Detect which cell encompasses the target text, then output its (X, Y) center coordinate. 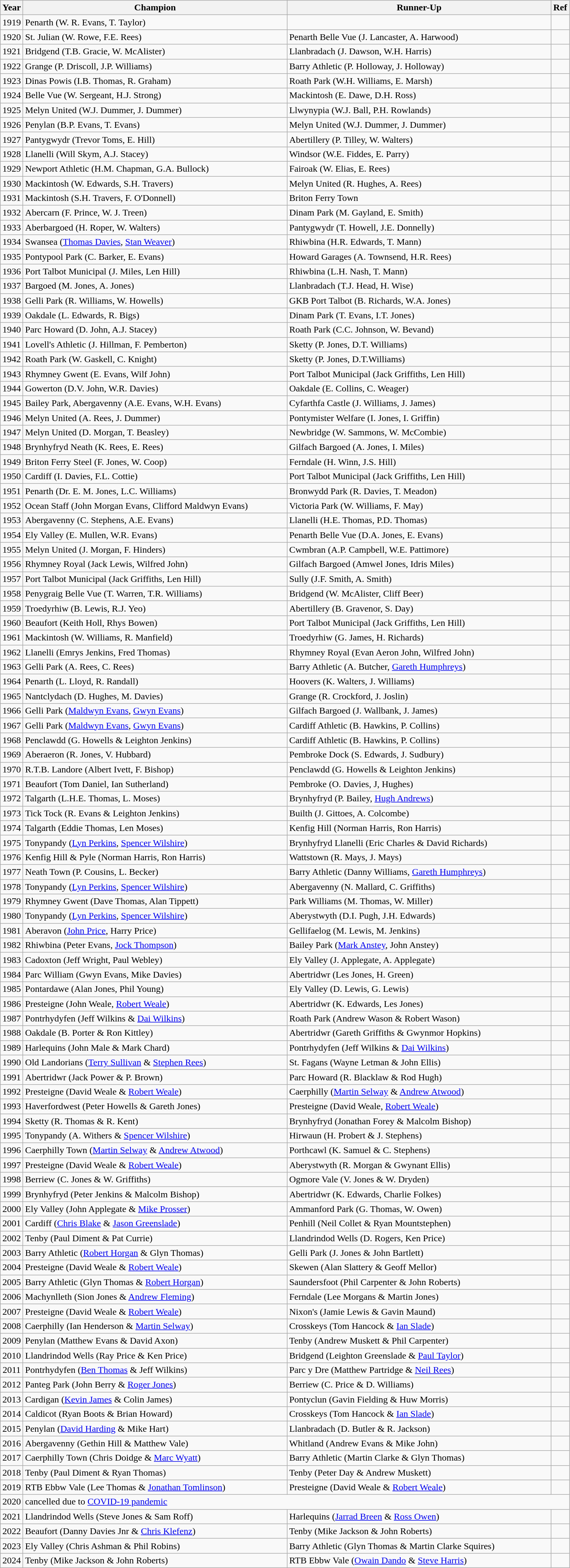
1984 (12, 975)
Brynhyfryd (Jonathan Forey & Malcolm Bishop) (419, 1121)
1990 (12, 1062)
RTB Ebbw Vale (Owain Dando & Steve Harris) (419, 1560)
Barry Athletic (Martin Clarke & Glyn Thomas) (419, 1458)
1964 (12, 682)
Sully (J.F. Smith, A. Smith) (419, 579)
Oakdale (L. Edwards, R. Bigs) (155, 315)
Oakdale (E. Collins, C. Weager) (419, 388)
1958 (12, 593)
Cyfarthfa Castle (J. Williams, J. James) (419, 403)
Parc Howard (D. John, A.J. Stacey) (155, 330)
Beaufort (Danny Davies Jnr & Chris Klefenz) (155, 1531)
Nantclydach (D. Hughes, M. Davies) (155, 696)
Rhymney Gwent (E. Evans, Wilf John) (155, 374)
Aberystwyth (D.I. Pugh, J.H. Edwards) (419, 916)
1949 (12, 462)
Hirwaun (H. Probert & J. Stephens) (419, 1136)
Gelli Park (A. Rees, C. Rees) (155, 667)
2015 (12, 1429)
1956 (12, 564)
2014 (12, 1414)
Llandrindod Wells (Steve Jones & Sam Roff) (155, 1516)
1977 (12, 872)
1968 (12, 740)
Berriew (C. Price & D. Williams) (419, 1385)
Brynhyfryd (P. Bailey, Hugh Andrews) (419, 799)
Gilfach Bargoed (A. Jones, I. Miles) (419, 447)
Gilfach Bargoed (J. Wallbank, J. James) (419, 711)
Penarth (L. Lloyd, R. Randall) (155, 682)
Sketty (P. Jones, D.T. Williams) (419, 344)
Troedyrhiw (B. Lewis, R.J. Yeo) (155, 608)
2006 (12, 1297)
Nixon's (Jamie Lewis & Gavin Maund) (419, 1311)
Roath Park (W.H. Williams, E. Marsh) (419, 81)
1963 (12, 667)
Cardigan (Kevin James & Colin James) (155, 1399)
Tenby (Andrew Muskett & Phil Carpenter) (419, 1341)
Abergavenny (N. Mallard, C. Griffiths) (419, 886)
Abertridwr (Les Jones, H. Green) (419, 975)
1972 (12, 799)
Pontymister Welfare (I. Jones, I. Griffin) (419, 418)
2019 (12, 1487)
1979 (12, 901)
1931 (12, 198)
Ocean Staff (John Morgan Evans, Clifford Maldwyn Evans) (155, 506)
Parc y Dre (Matthew Partridge & Neil Rees) (419, 1370)
1965 (12, 696)
1943 (12, 374)
St. Fagans (Wayne Letman & John Ellis) (419, 1062)
Fairoak (W. Elias, E. Rees) (419, 169)
Tick Tock (R. Evans & Leighton Jenkins) (155, 813)
Gelli Park (J. Jones & John Bartlett) (419, 1253)
Whitland (Andrew Evans & Mike John) (419, 1443)
Talgarth (L.H.E. Thomas, L. Moses) (155, 799)
Harlequins (John Male & Mark Chard) (155, 1048)
1985 (12, 989)
Bridgend (Leighton Greenslade & Paul Taylor) (419, 1355)
Abertridwr (Jack Power & P. Brown) (155, 1077)
1987 (12, 1018)
1940 (12, 330)
Penylan (David Harding & Mike Hart) (155, 1429)
Barry Athletic (Glyn Thomas & Martin Clarke Squires) (419, 1546)
Llanbradach (T.J. Head, H. Wise) (419, 286)
1997 (12, 1165)
1925 (12, 110)
1919 (12, 22)
Melyn United (A. Rees, J. Dummer) (155, 418)
Bronwydd Park (R. Davies, T. Meadon) (419, 491)
Briton Ferry Town (419, 198)
1922 (12, 66)
Neath Town (P. Cousins, L. Becker) (155, 872)
Aberbargoed (H. Roper, W. Walters) (155, 227)
Troedyrhiw (G. James, H. Richards) (419, 637)
1946 (12, 418)
2002 (12, 1238)
Brynhyfryd Llanelli (Eric Charles & David Richards) (419, 843)
1989 (12, 1048)
1936 (12, 271)
Pembroke (O. Davies, J, Hughes) (419, 784)
2024 (12, 1560)
1973 (12, 813)
Ely Valley (E. Mullen, W.R. Evans) (155, 535)
2005 (12, 1282)
Grange (R. Crockford, J. Joslin) (419, 696)
1971 (12, 784)
1994 (12, 1121)
1959 (12, 608)
1974 (12, 828)
1954 (12, 535)
Briton Ferry Steel (F. Jones, W. Coop) (155, 462)
Grange (P. Driscoll, J.P. Williams) (155, 66)
1983 (12, 960)
1942 (12, 359)
Parc Howard (R. Blacklaw & Rod Hugh) (419, 1077)
Tenby (Peter Day & Andrew Muskett) (419, 1473)
Ammanford Park (G. Thomas, W. Owen) (419, 1209)
Beaufort (Tom Daniel, Ian Sutherland) (155, 784)
Runner-Up (419, 8)
Dinas Powis (I.B. Thomas, R. Graham) (155, 81)
1930 (12, 184)
1923 (12, 81)
St. Julian (W. Rowe, F.E. Rees) (155, 37)
Abertillery (P. Tilley, W. Walters) (419, 139)
Aberavon (John Price, Harry Price) (155, 931)
Abergavenny (Gethin Hill & Matthew Vale) (155, 1443)
2004 (12, 1267)
Bridgend (T.B. Gracie, W. McAlister) (155, 52)
Mackintosh (S.H. Travers, F. O'Donnell) (155, 198)
1976 (12, 857)
Port Talbot Municipal (J. Miles, Len Hill) (155, 271)
Sketty (R. Thomas & R. Kent) (155, 1121)
Builth (J. Gittoes, A. Colcombe) (419, 813)
Ferndale (Lee Morgans & Martin Jones) (419, 1297)
2013 (12, 1399)
1934 (12, 242)
Lovell's Athletic (J. Hillman, F. Pemberton) (155, 344)
Barry Athletic (Danny Williams, Gareth Humphreys) (419, 872)
Sketty (P. Jones, D.T.Williams) (419, 359)
GKB Port Talbot (B. Richards, W.A. Jones) (419, 301)
Presteigne (John Weale, Robert Weale) (155, 1004)
Gellifaelog (M. Lewis, M. Jenkins) (419, 931)
1962 (12, 652)
Parc William (Gwyn Evans, Mike Davies) (155, 975)
Melyn United (J. Morgan, F. Hinders) (155, 550)
2001 (12, 1224)
Cardiff (I. Davies, F.L. Cottie) (155, 476)
1948 (12, 447)
1980 (12, 916)
1966 (12, 711)
Beaufort (Keith Holl, Rhys Bowen) (155, 623)
Penarth Belle Vue (J. Lancaster, A. Harwood) (419, 37)
Brynhyfryd (Peter Jenkins & Malcolm Bishop) (155, 1194)
2022 (12, 1531)
1933 (12, 227)
Haverfordwest (Peter Howells & Gareth Jones) (155, 1106)
Barry Athletic (Glyn Thomas & Robert Horgan) (155, 1282)
Old Landorians (Terry Sullivan & Stephen Rees) (155, 1062)
Saundersfoot (Phil Carpenter & John Roberts) (419, 1282)
Gowerton (D.V. John, W.R. Davies) (155, 388)
Mackintosh (E. Dawe, D.H. Ross) (419, 95)
Ely Valley (Chris Ashman & Phil Robins) (155, 1546)
Presteigne (David Weale, Robert Weale) (419, 1106)
Caerphilly (Ian Henderson & Martin Selway) (155, 1326)
Llanelli (Will Skym, A.J. Stacey) (155, 154)
Swansea (Thomas Davies, Stan Weaver) (155, 242)
Barry Athletic (Robert Horgan & Glyn Thomas) (155, 1253)
Rhymney Royal (Evan Aeron John, Wilfred John) (419, 652)
1986 (12, 1004)
1955 (12, 550)
Ferndale (H. Winn, J.S. Hill) (419, 462)
1967 (12, 725)
Windsor (W.E. Fiddes, E. Parry) (419, 154)
Newport Athletic (H.M. Chapman, G.A. Bullock) (155, 169)
Rhiwbina (L.H. Nash, T. Mann) (419, 271)
1927 (12, 139)
1969 (12, 755)
2000 (12, 1209)
1920 (12, 37)
1999 (12, 1194)
Penhill (Neil Collet & Ryan Mountstephen) (419, 1224)
Caldicot (Ryan Boots & Brian Howard) (155, 1414)
Abergavenny (C. Stephens, A.E. Evans) (155, 520)
Ref (560, 8)
Aberystwyth (R. Morgan & Gwynant Ellis) (419, 1165)
1937 (12, 286)
Barry Athletic (A. Butcher, Gareth Humphreys) (419, 667)
Rhiwbina (Peter Evans, Jock Thompson) (155, 945)
Pontardawe (Alan Jones, Phil Young) (155, 989)
1926 (12, 125)
Ely Valley (D. Lewis, G. Lewis) (419, 989)
Rhymney Gwent (Dave Thomas, Alan Tippett) (155, 901)
Ely Valley (J. Applegate, A. Applegate) (419, 960)
Roath Park (C.C. Johnson, W. Bevand) (419, 330)
1975 (12, 843)
1960 (12, 623)
1993 (12, 1106)
1992 (12, 1092)
1970 (12, 769)
1929 (12, 169)
Kenfig Hill (Norman Harris, Ron Harris) (419, 828)
Machynlleth (Sion Jones & Andrew Fleming) (155, 1297)
Skewen (Alan Slattery & Geoff Mellor) (419, 1267)
Victoria Park (W. Williams, F. May) (419, 506)
Berriew (C. Jones & W. Griffiths) (155, 1180)
1928 (12, 154)
Bailey Park, Abergavenny (A.E. Evans, W.H. Evans) (155, 403)
Penarth (Dr. E. M. Jones, L.C. Williams) (155, 491)
Penylan (Matthew Evans & David Axon) (155, 1341)
2010 (12, 1355)
Mackintosh (W. Williams, R. Manfield) (155, 637)
2021 (12, 1516)
2012 (12, 1385)
1921 (12, 52)
Barry Athletic (P. Holloway, J. Holloway) (419, 66)
Bailey Park (Mark Anstey, John Anstey) (419, 945)
1938 (12, 301)
2007 (12, 1311)
Melyn United (D. Morgan, T. Beasley) (155, 433)
Tenby (Paul Diment & Ryan Thomas) (155, 1473)
Melyn United (R. Hughes, A. Rees) (419, 184)
Bargoed (M. Jones, A. Jones) (155, 286)
Llanbradach (D. Butler & R. Jackson) (419, 1429)
Gilfach Bargoed (Amwel Jones, Idris Miles) (419, 564)
Abertridwr (K. Edwards, Les Jones) (419, 1004)
Ely Valley (John Applegate & Mike Prosser) (155, 1209)
1924 (12, 95)
Hoovers (K. Walters, J. Williams) (419, 682)
Penygraig Belle Vue (T. Warren, T.R. Williams) (155, 593)
1945 (12, 403)
R.T.B. Landore (Albert Ivett, F. Bishop) (155, 769)
1944 (12, 388)
2003 (12, 1253)
1961 (12, 637)
Dinam Park (T. Evans, I.T. Jones) (419, 315)
Abercarn (F. Prince, W. J. Treen) (155, 213)
Caerphilly Town (Martin Selway & Andrew Atwood) (155, 1150)
Pantygwydr (T. Howell, J.E. Donnelly) (419, 227)
Penarth Belle Vue (D.A. Jones, E. Evans) (419, 535)
RTB Ebbw Vale (Lee Thomas & Jonathan Tomlinson) (155, 1487)
Gelli Park (R. Williams, W. Howells) (155, 301)
1950 (12, 476)
Llanelli (H.E. Thomas, P.D. Thomas) (419, 520)
Abertillery (B. Gravenor, S. Day) (419, 608)
Harlequins (Jarrad Breen & Ross Owen) (419, 1516)
Park Williams (M. Thomas, W. Miller) (419, 901)
2020 (12, 1502)
Dinam Park (M. Gayland, E. Smith) (419, 213)
1988 (12, 1033)
2017 (12, 1458)
Aberaeron (R. Jones, V. Hubbard) (155, 755)
Brynhyfryd Neath (K. Rees, E. Rees) (155, 447)
Caerphilly Town (Chris Doidge & Marc Wyatt) (155, 1458)
Llandrindod Wells (Ray Price & Ken Price) (155, 1355)
Bridgend (W. McAlister, Cliff Beer) (419, 593)
1991 (12, 1077)
1935 (12, 257)
Champion (155, 8)
Roath Park (Andrew Wason & Robert Wason) (419, 1018)
Abertridwr (K. Edwards, Charlie Folkes) (419, 1194)
Pontrhydyfen (Ben Thomas & Jeff Wilkins) (155, 1370)
1998 (12, 1180)
Tonypandy (A. Withers & Spencer Wilshire) (155, 1136)
Rhymney Royal (Jack Lewis, Wilfred John) (155, 564)
Cadoxton (Jeff Wright, Paul Webley) (155, 960)
Rhiwbina (H.R. Edwards, T. Mann) (419, 242)
2016 (12, 1443)
1952 (12, 506)
2018 (12, 1473)
Talgarth (Eddie Thomas, Len Moses) (155, 828)
Howard Garages (A. Townsend, H.R. Rees) (419, 257)
Oakdale (B. Porter & Ron Kittley) (155, 1033)
Roath Park (W. Gaskell, C. Knight) (155, 359)
Llwynypia (W.J. Ball, P.H. Rowlands) (419, 110)
1941 (12, 344)
1953 (12, 520)
1957 (12, 579)
Newbridge (W. Sammons, W. McCombie) (419, 433)
Pantygwydr (Trevor Toms, E. Hill) (155, 139)
cancelled due to COVID-19 pandemic (296, 1502)
2023 (12, 1546)
Abertridwr (Gareth Griffiths & Gwynmor Hopkins) (419, 1033)
2011 (12, 1370)
Penarth (W. R. Evans, T. Taylor) (155, 22)
Panteg Park (John Berry & Roger Jones) (155, 1385)
Mackintosh (W. Edwards, S.H. Travers) (155, 184)
Porthcawl (K. Samuel & C. Stephens) (419, 1150)
1978 (12, 886)
Tenby (Paul Diment & Pat Currie) (155, 1238)
Cwmbran (A.P. Campbell, W.E. Pattimore) (419, 550)
1932 (12, 213)
Llanbradach (J. Dawson, W.H. Harris) (419, 52)
2008 (12, 1326)
1981 (12, 931)
Cardiff (Chris Blake & Jason Greenslade) (155, 1224)
Caerphilly (Martin Selway & Andrew Atwood) (419, 1092)
1951 (12, 491)
1996 (12, 1150)
Penylan (B.P. Evans, T. Evans) (155, 125)
Llanelli (Emrys Jenkins, Fred Thomas) (155, 652)
1939 (12, 315)
Ogmore Vale (V. Jones & W. Dryden) (419, 1180)
1995 (12, 1136)
Llandrindod Wells (D. Rogers, Ken Price) (419, 1238)
1947 (12, 433)
Year (12, 8)
2009 (12, 1341)
Pontyclun (Gavin Fielding & Huw Morris) (419, 1399)
Pontypool Park (C. Barker, E. Evans) (155, 257)
1982 (12, 945)
Pembroke Dock (S. Edwards, J. Sudbury) (419, 755)
Belle Vue (W. Sergeant, H.J. Strong) (155, 95)
Wattstown (R. Mays, J. Mays) (419, 857)
Kenfig Hill & Pyle (Norman Harris, Ron Harris) (155, 857)
